Provide the [x, y] coordinate of the cell's center where the given text is located.  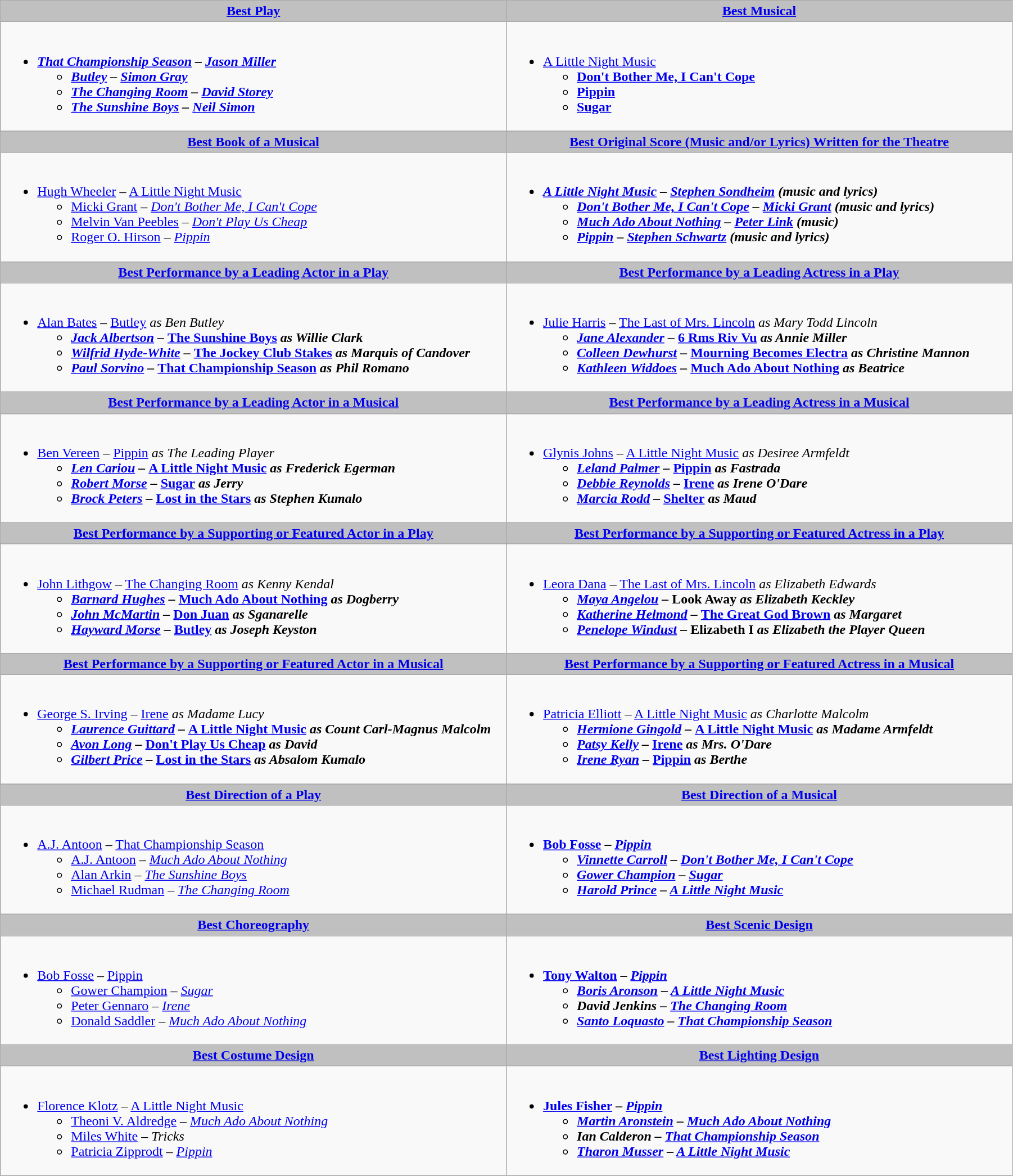
Best Book of a Musical [254, 142]
Jules Fisher – PippinMartin Aronstein – Much Ado About NothingIan Calderon – That Championship SeasonTharon Musser – A Little Night Music [759, 1121]
Best Original Score (Music and/or Lyrics) Written for the Theatre [759, 142]
That Championship Season – Jason MillerButley – Simon GrayThe Changing Room – David StoreyThe Sunshine Boys – Neil Simon [254, 76]
Best Performance by a Leading Actress in a Musical [759, 403]
Best Direction of a Play [254, 795]
Bob Fosse – PippinGower Champion – SugarPeter Gennaro – IreneDonald Saddler – Much Ado About Nothing [254, 990]
Best Performance by a Supporting or Featured Actor in a Musical [254, 664]
Best Musical [759, 11]
Best Play [254, 11]
Best Scenic Design [759, 925]
Best Performance by a Leading Actor in a Musical [254, 403]
Best Performance by a Leading Actor in a Play [254, 272]
A.J. Antoon – That Championship SeasonA.J. Antoon – Much Ado About NothingAlan Arkin – The Sunshine BoysMichael Rudman – The Changing Room [254, 860]
Best Performance by a Supporting or Featured Actress in a Play [759, 533]
Best Performance by a Supporting or Featured Actress in a Musical [759, 664]
Best Lighting Design [759, 1056]
Best Direction of a Musical [759, 795]
A Little Night MusicDon't Bother Me, I Can't CopePippinSugar [759, 76]
Best Costume Design [254, 1056]
Hugh Wheeler – A Little Night MusicMicki Grant – Don't Bother Me, I Can't CopeMelvin Van Peebles – Don't Play Us CheapRoger O. Hirson – Pippin [254, 207]
Best Performance by a Leading Actress in a Play [759, 272]
Best Choreography [254, 925]
Florence Klotz – A Little Night MusicTheoni V. Aldredge – Much Ado About NothingMiles White – TricksPatricia Zipprodt – Pippin [254, 1121]
Best Performance by a Supporting or Featured Actor in a Play [254, 533]
Bob Fosse – PippinVinnette Carroll – Don't Bother Me, I Can't CopeGower Champion – SugarHarold Prince – A Little Night Music [759, 860]
Tony Walton – PippinBoris Aronson – A Little Night MusicDavid Jenkins – The Changing RoomSanto Loquasto – That Championship Season [759, 990]
